Find where the given text appears and provide that cell's center as [X, Y] coordinate. 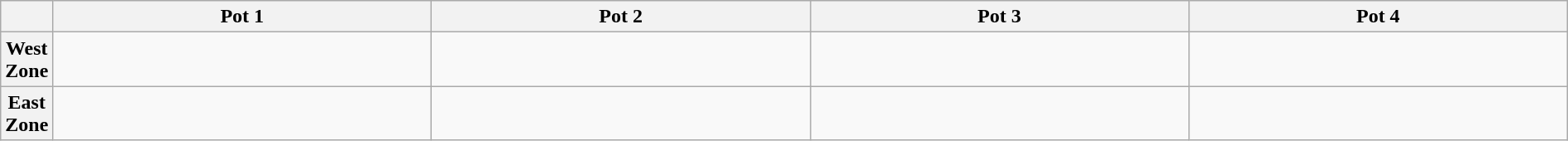
East Zone [26, 113]
West Zone [26, 60]
Pot 2 [621, 17]
Pot 3 [1000, 17]
Pot 4 [1378, 17]
Pot 1 [242, 17]
